Locate the cell with the specified text and output its [x, y] center coordinate. 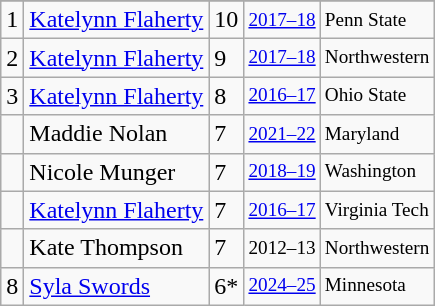
3 [12, 96]
2 [12, 58]
Ohio State [377, 96]
2024–25 [282, 286]
Penn State [377, 20]
10 [226, 20]
2021–22 [282, 134]
Maryland [377, 134]
2018–19 [282, 172]
2012–13 [282, 248]
6* [226, 286]
Virginia Tech [377, 210]
9 [226, 58]
Maddie Nolan [116, 134]
Syla Swords [116, 286]
Kate Thompson [116, 248]
1 [12, 20]
Nicole Munger [116, 172]
Minnesota [377, 286]
Washington [377, 172]
